Capture the cell that displays the provided text and extract its (x, y) central coordinate. 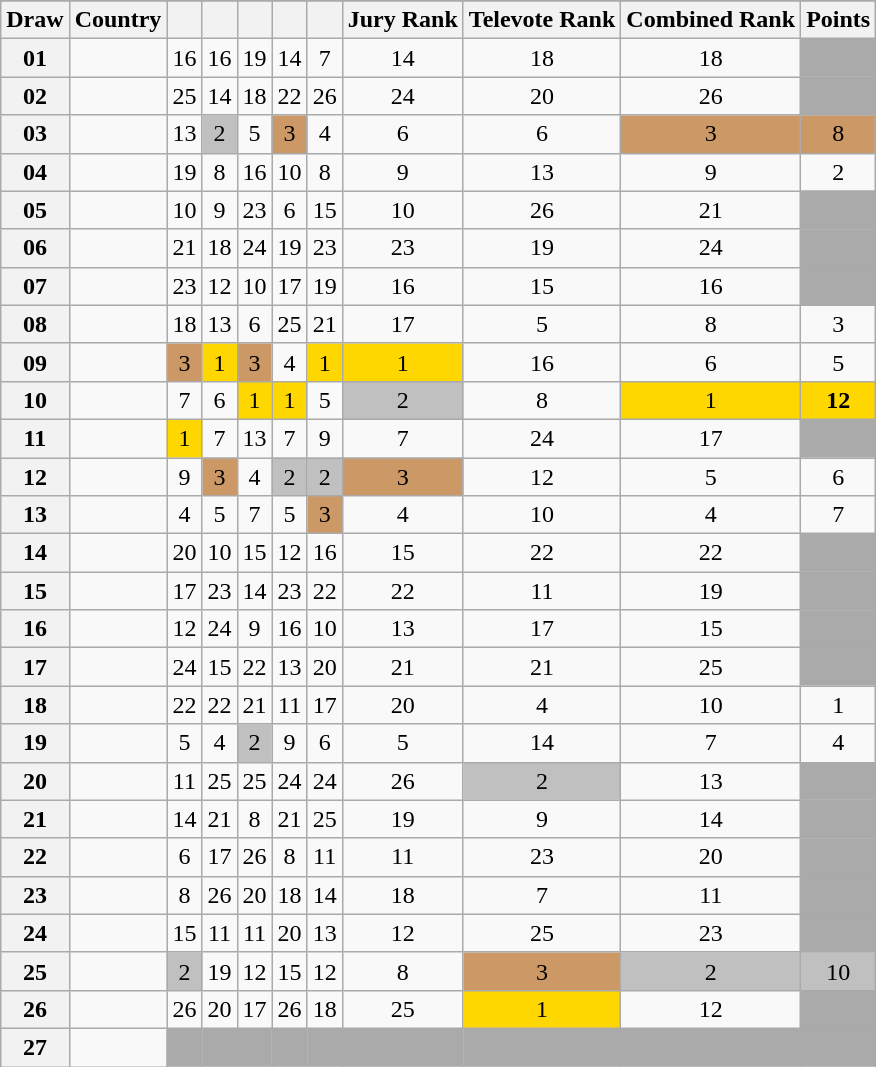
Televote Rank (542, 20)
07 (35, 286)
06 (35, 248)
Combined Rank (711, 20)
02 (35, 96)
05 (35, 210)
27 (35, 1047)
09 (35, 362)
01 (35, 58)
Points (838, 20)
Draw (35, 20)
08 (35, 324)
03 (35, 134)
Jury Rank (402, 20)
04 (35, 172)
Country (118, 20)
